Pinpoint the cell where the given text exists, returning its [X, Y] midpoint coordinate. 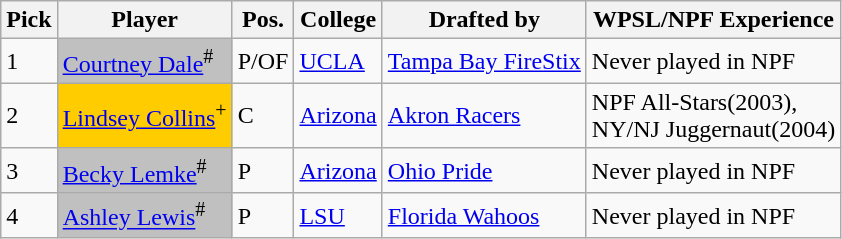
2 [29, 116]
4 [29, 216]
P/OF [263, 62]
3 [29, 170]
Ohio Pride [484, 170]
College [338, 20]
WPSL/NPF Experience [713, 20]
Pos. [263, 20]
Florida Wahoos [484, 216]
Lindsey Collins+ [144, 116]
1 [29, 62]
Pick [29, 20]
Player [144, 20]
Tampa Bay FireStix [484, 62]
LSU [338, 216]
UCLA [338, 62]
Akron Racers [484, 116]
C [263, 116]
Ashley Lewis# [144, 216]
Becky Lemke# [144, 170]
Drafted by [484, 20]
NPF All-Stars(2003), NY/NJ Juggernaut(2004) [713, 116]
Courtney Dale# [144, 62]
